Identify which cell holds the provided text, then report its [x, y] central coordinate. 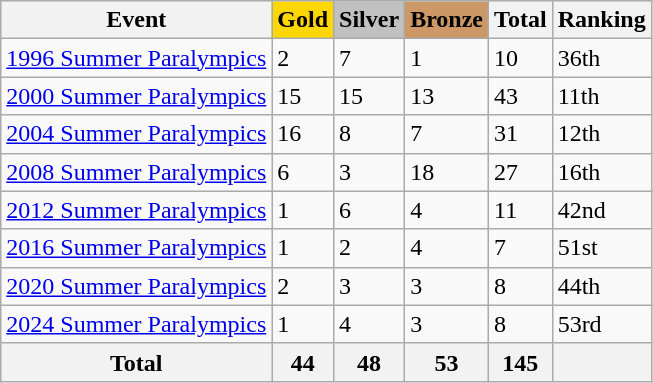
31 [521, 134]
11th [602, 96]
27 [521, 172]
2000 Summer Paralympics [136, 96]
51st [602, 248]
2008 Summer Paralympics [136, 172]
44th [602, 286]
Gold [303, 20]
Bronze [447, 20]
2016 Summer Paralympics [136, 248]
Event [136, 20]
53rd [602, 324]
16th [602, 172]
18 [447, 172]
2012 Summer Paralympics [136, 210]
2024 Summer Paralympics [136, 324]
13 [447, 96]
43 [521, 96]
12th [602, 134]
2004 Summer Paralympics [136, 134]
11 [521, 210]
Ranking [602, 20]
16 [303, 134]
44 [303, 362]
2020 Summer Paralympics [136, 286]
Silver [370, 20]
36th [602, 58]
10 [521, 58]
42nd [602, 210]
1996 Summer Paralympics [136, 58]
145 [521, 362]
48 [370, 362]
53 [447, 362]
